Extract the [X, Y] coordinate from the center of the cell holding the provided text.  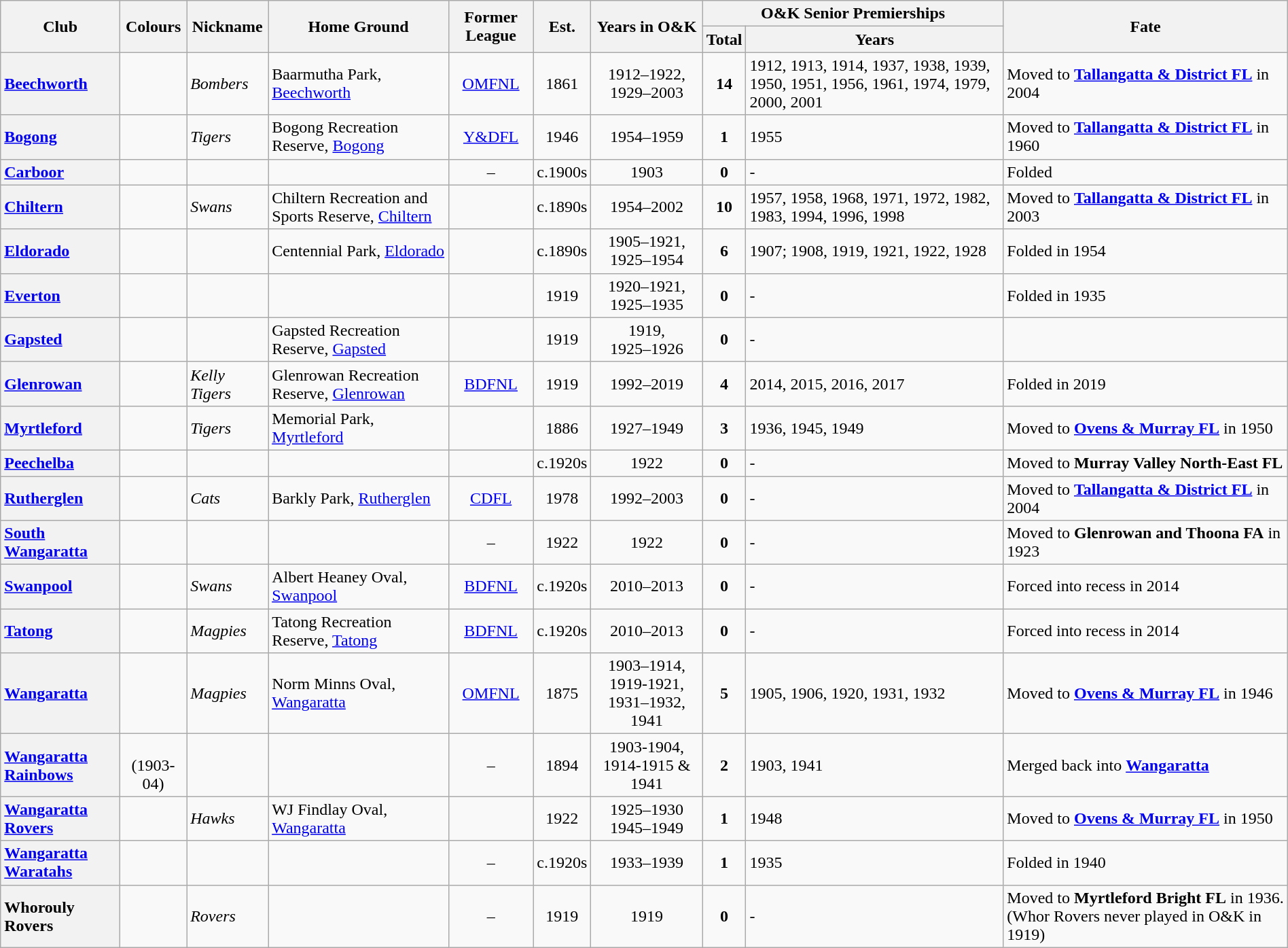
1912, 1913, 1914, 1937, 1938, 1939, 1950, 1951, 1956, 1961, 1974, 1979, 2000, 2001 [875, 84]
Norm Minns Oval, Wangaratta [359, 693]
South Wangaratta [60, 542]
1948 [875, 818]
Tatong Recreation Reserve, Tatong [359, 631]
2014, 2015, 2016, 2017 [875, 383]
1903–1914,1919-1921, 1931–1932, 1941 [647, 693]
Club [60, 27]
1903 [647, 172]
Moved to Murray Valley North-East FL [1145, 463]
1905–1921,1925–1954 [647, 251]
Whorouly Rovers [60, 916]
1903, 1941 [875, 765]
Centennial Park, Eldorado [359, 251]
Carboor [60, 172]
Eldorado [60, 251]
Merged back into Wangaratta [1145, 765]
Rovers [228, 916]
1957, 1958, 1968, 1971, 1972, 1982, 1983, 1994, 1996, 1998 [875, 207]
Folded in 1954 [1145, 251]
Glenrowan [60, 383]
14 [724, 84]
Bogong Recreation Reserve, Bogong [359, 137]
1978 [562, 497]
Rutherglen [60, 497]
1920–1921,1925–1935 [647, 295]
Moved to Tallangatta & District FL in 1960 [1145, 137]
Swanpool [60, 587]
1907; 1908, 1919, 1921, 1922, 1928 [875, 251]
Moved to Glenrowan and Thoona FA in 1923 [1145, 542]
1875 [562, 693]
Glenrowan Recreation Reserve, Glenrowan [359, 383]
Everton [60, 295]
Folded in 1940 [1145, 863]
1861 [562, 84]
Albert Heaney Oval, Swanpool [359, 587]
O&K Senior Premierships [853, 14]
1992–2003 [647, 497]
(1903-04) [154, 765]
1954–2002 [647, 207]
Barkly Park, Rutherglen [359, 497]
Cats [228, 497]
Bombers [228, 84]
2 [724, 765]
5 [724, 693]
Moved to Ovens & Murray FL in 1946 [1145, 693]
1925–19301945–1949 [647, 818]
Peechelba [60, 463]
WJ Findlay Oval, Wangaratta [359, 818]
Wangaratta Waratahs [60, 863]
CDFL [490, 497]
1935 [875, 863]
Beechworth [60, 84]
Tatong [60, 631]
1946 [562, 137]
Memorial Park, Myrtleford [359, 428]
1919,1925–1926 [647, 340]
c.1900s [562, 172]
1886 [562, 428]
1927–1949 [647, 428]
Nickname [228, 27]
Gapsted [60, 340]
Years [875, 39]
10 [724, 207]
1903-1904, 1914-1915 & 1941 [647, 765]
Fate [1145, 27]
6 [724, 251]
Gapsted Recreation Reserve, Gapsted [359, 340]
1933–1939 [647, 863]
Years in O&K [647, 27]
1905, 1906, 1920, 1931, 1932 [875, 693]
1894 [562, 765]
1912–1922,1929–2003 [647, 84]
Wangaratta Rainbows [60, 765]
Moved to Tallangatta & District FL in 2003 [1145, 207]
Moved to Myrtleford Bright FL in 1936. (Whor Rovers never played in O&K in 1919) [1145, 916]
4 [724, 383]
Home Ground [359, 27]
Colours [154, 27]
3 [724, 428]
Kelly Tigers [228, 383]
1936, 1945, 1949 [875, 428]
Chiltern Recreation and Sports Reserve, Chiltern [359, 207]
Folded in 1935 [1145, 295]
1954–1959 [647, 137]
Y&DFL [490, 137]
Hawks [228, 818]
Myrtleford [60, 428]
Total [724, 39]
1955 [875, 137]
Former League [490, 27]
Est. [562, 27]
1992–2019 [647, 383]
Wangaratta [60, 693]
Folded in 2019 [1145, 383]
Bogong [60, 137]
Folded [1145, 172]
Chiltern [60, 207]
Wangaratta Rovers [60, 818]
Baarmutha Park, Beechworth [359, 84]
